Extract the (x, y) coordinate from the center of the cell holding the provided text.  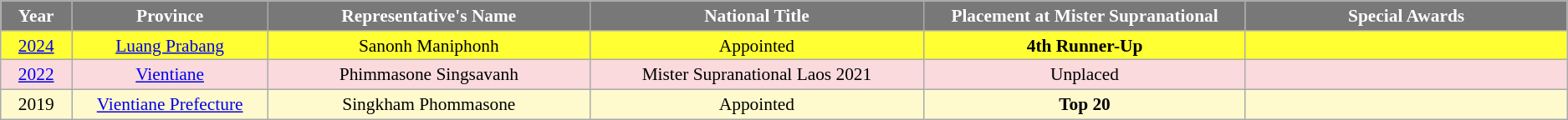
National Title (757, 16)
Vientiane (171, 75)
Sanonh Maniphonh (430, 46)
Province (171, 16)
2022 (37, 75)
Phimmasone Singsavanh (430, 75)
Placement at Mister Supranational (1085, 16)
2019 (37, 105)
Unplaced (1085, 75)
4th Runner-Up (1085, 46)
Representative's Name (430, 16)
Year (37, 16)
Singkham Phommasone (430, 105)
Top 20 (1085, 105)
Luang Prabang (171, 46)
Vientiane Prefecture (171, 105)
2024 (37, 46)
Mister Supranational Laos 2021 (757, 75)
Special Awards (1407, 16)
